For the text-containing cell, return its midpoint in [x, y] coordinate format. 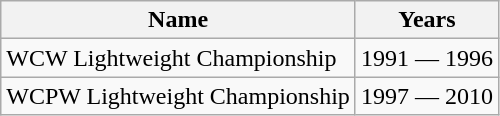
1991 — 1996 [426, 58]
1997 — 2010 [426, 96]
WCPW Lightweight Championship [178, 96]
Name [178, 20]
WCW Lightweight Championship [178, 58]
Years [426, 20]
